Capture the cell that displays the provided text and extract its (x, y) central coordinate. 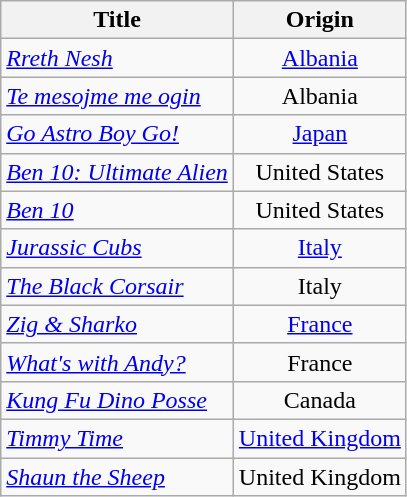
Title (118, 20)
Jurassic Cubs (118, 248)
The Black Corsair (118, 286)
Te mesojme me ogin (118, 96)
Kung Fu Dino Posse (118, 400)
Shaun the Sheep (118, 477)
Ben 10: Ultimate Alien (118, 172)
Ben 10 (118, 210)
Go Astro Boy Go! (118, 134)
Rreth Nesh (118, 58)
What's with Andy? (118, 362)
Origin (320, 20)
Zig & Sharko (118, 324)
Canada (320, 400)
Timmy Time (118, 438)
Japan (320, 134)
